Capture the cell that displays the provided text and extract its (X, Y) central coordinate. 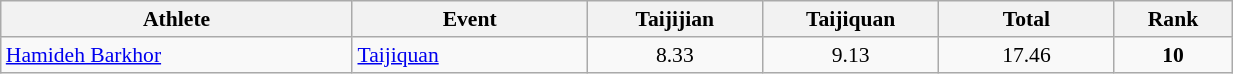
Taijijian (675, 19)
8.33 (675, 55)
Total (1027, 19)
17.46 (1027, 55)
Event (469, 19)
Rank (1172, 19)
10 (1172, 55)
Hamideh Barkhor (177, 55)
Athlete (177, 19)
9.13 (851, 55)
